Locate the cell with the specified text and output its [x, y] center coordinate. 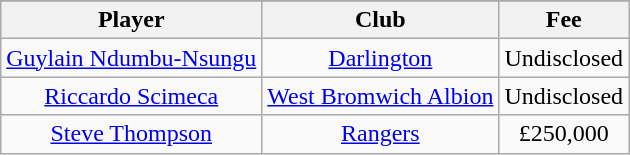
Riccardo Scimeca [132, 96]
Club [380, 20]
Darlington [380, 58]
£250,000 [564, 134]
Player [132, 20]
Rangers [380, 134]
Guylain Ndumbu-Nsungu [132, 58]
West Bromwich Albion [380, 96]
Steve Thompson [132, 134]
Fee [564, 20]
